Return the [X, Y] coordinate for the center point of the cell that contains the specified text.  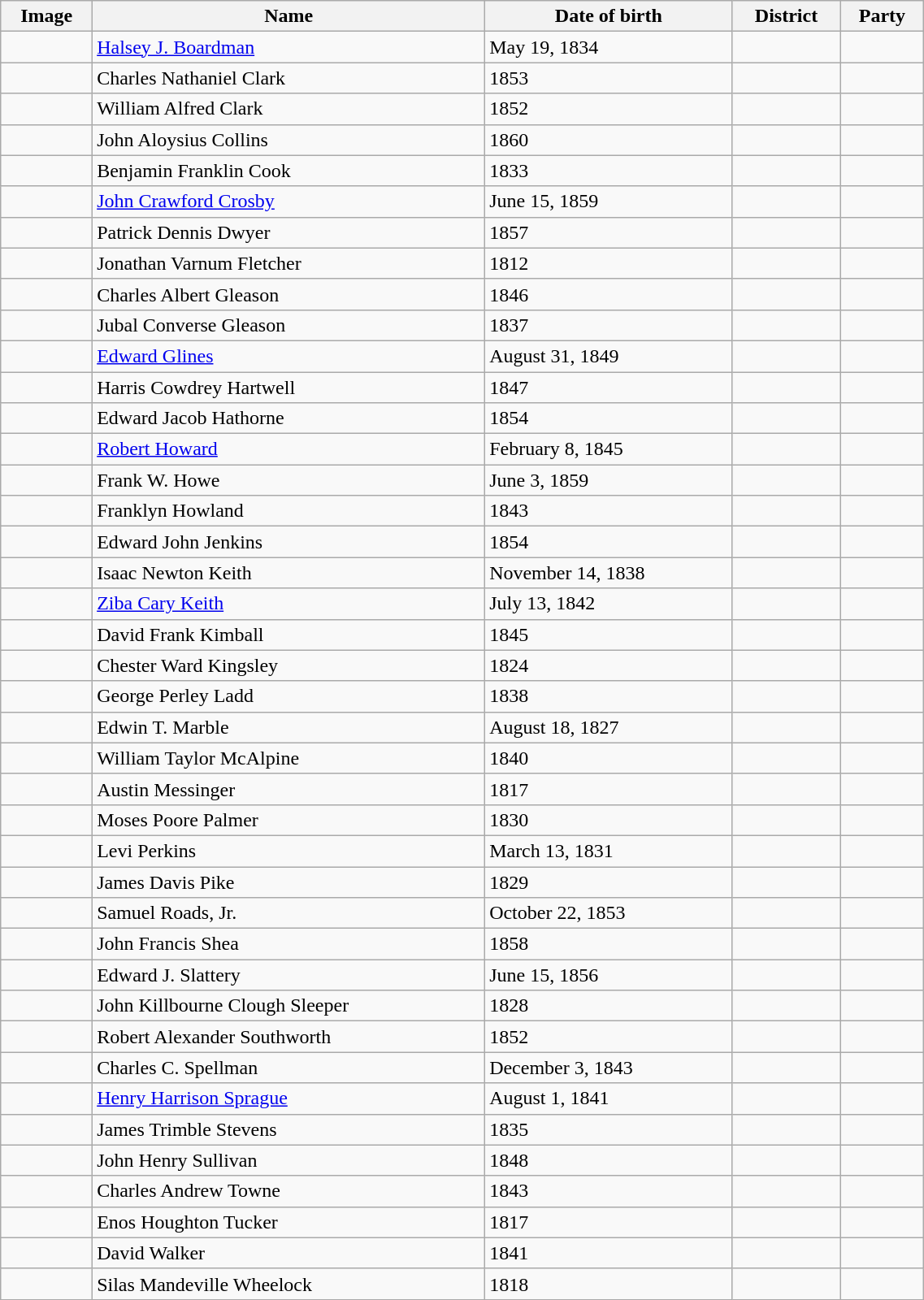
1841 [609, 1253]
John Killbourne Clough Sleeper [289, 1006]
John Aloysius Collins [289, 140]
John Crawford Crosby [289, 201]
Harris Cowdrey Hartwell [289, 388]
November 14, 1838 [609, 573]
1846 [609, 294]
James Davis Pike [289, 882]
George Perley Ladd [289, 696]
James Trimble Stevens [289, 1129]
Party [883, 16]
Charles Andrew Towne [289, 1191]
Robert Howard [289, 449]
1838 [609, 696]
Isaac Newton Keith [289, 573]
Silas Mandeville Wheelock [289, 1284]
1812 [609, 263]
Name [289, 16]
1824 [609, 665]
Charles Nathaniel Clark [289, 78]
June 3, 1859 [609, 480]
October 22, 1853 [609, 913]
August 1, 1841 [609, 1098]
1835 [609, 1129]
Frank W. Howe [289, 480]
District [787, 16]
August 18, 1827 [609, 727]
Jonathan Varnum Fletcher [289, 263]
1853 [609, 78]
August 31, 1849 [609, 356]
Charles C. Spellman [289, 1068]
1848 [609, 1160]
John Henry Sullivan [289, 1160]
William Taylor McAlpine [289, 758]
1858 [609, 944]
Edward Glines [289, 356]
Edward Jacob Hathorne [289, 418]
February 8, 1845 [609, 449]
Edward John Jenkins [289, 542]
Austin Messinger [289, 789]
Levi Perkins [289, 851]
May 19, 1834 [609, 47]
Charles Albert Gleason [289, 294]
1828 [609, 1006]
Franklyn Howland [289, 511]
1833 [609, 171]
Samuel Roads, Jr. [289, 913]
Benjamin Franklin Cook [289, 171]
March 13, 1831 [609, 851]
1818 [609, 1284]
Date of birth [609, 16]
June 15, 1856 [609, 975]
David Frank Kimball [289, 635]
Edwin T. Marble [289, 727]
1837 [609, 325]
Jubal Converse Gleason [289, 325]
Moses Poore Palmer [289, 820]
December 3, 1843 [609, 1068]
1840 [609, 758]
1857 [609, 232]
1845 [609, 635]
Henry Harrison Sprague [289, 1098]
David Walker [289, 1253]
John Francis Shea [289, 944]
Patrick Dennis Dwyer [289, 232]
1830 [609, 820]
Robert Alexander Southworth [289, 1037]
Enos Houghton Tucker [289, 1222]
Halsey J. Boardman [289, 47]
1860 [609, 140]
William Alfred Clark [289, 109]
Ziba Cary Keith [289, 604]
1829 [609, 882]
1847 [609, 388]
Edward J. Slattery [289, 975]
Chester Ward Kingsley [289, 665]
Image [47, 16]
July 13, 1842 [609, 604]
June 15, 1859 [609, 201]
